From the cell containing the given text, extract its center point as (X, Y) coordinate. 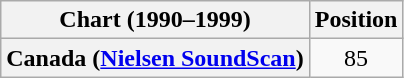
Chart (1990–1999) (155, 20)
Position (356, 20)
Canada (Nielsen SoundScan) (155, 58)
85 (356, 58)
